Capture the cell that displays the provided text and extract its (x, y) central coordinate. 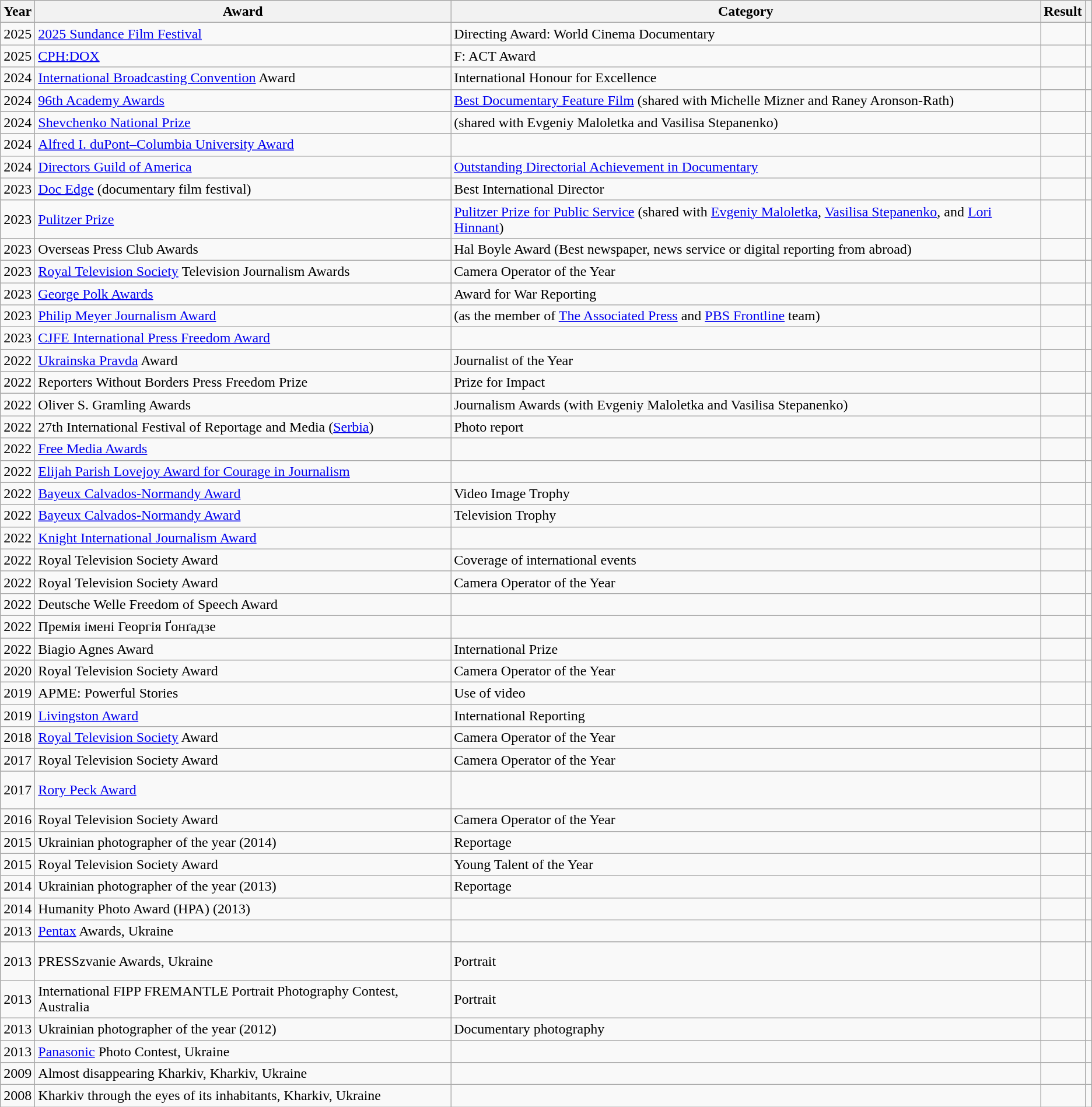
Ukrainska Pravda Award (243, 360)
27th International Festival of Reportage and Media (Serbia) (243, 427)
Elijah Parish Lovejoy Award for Courage in Journalism (243, 471)
2025 Sundance Film Festival (243, 34)
Humanity Photo Award (HPA) (2013) (243, 909)
Almost disappearing Kharkiv, Kharkiv, Ukraine (243, 1074)
Journalist of the Year (745, 360)
Documentary photography (745, 1029)
PRESSzvanie Awards, Ukraine (243, 961)
Kharkiv through the eyes of its inhabitants, Kharkiv, Ukraine (243, 1096)
Royal Television Society Television Journalism Awards (243, 271)
Pulitzer Prize (243, 219)
Young Talent of the Year (745, 864)
Free Media Awards (243, 449)
Shevchenko National Prize (243, 122)
Use of video (745, 693)
Panasonic Photo Contest, Ukraine (243, 1052)
Television Trophy (745, 516)
Doc Edge (documentary film festival) (243, 189)
International Honour for Excellence (745, 78)
Reporters Without Borders Press Freedom Prize (243, 383)
Journalism Awards (with Evgeniy Maloletka and Vasilisa Stepanenko) (745, 405)
2016 (17, 820)
2008 (17, 1096)
Year (17, 12)
Best Documentary Feature Film (shared with Michelle Mizner and Raney Aronson-Rath) (745, 100)
Ukrainian photographer of the year (2014) (243, 842)
International Prize (745, 649)
Best International Director (745, 189)
Award for War Reporting (745, 293)
Category (745, 12)
Oliver S. Gramling Awards (243, 405)
George Polk Awards (243, 293)
CJFE International Press Freedom Award (243, 338)
Knight International Journalism Award (243, 538)
Pentax Awards, Ukraine (243, 931)
International Broadcasting Convention Award (243, 78)
Philip Meyer Journalism Award (243, 316)
2009 (17, 1074)
Coverage of international events (745, 560)
Photo report (745, 427)
(shared with Evgeniy Maloletka and Vasilisa Stepanenko) (745, 122)
Pulitzer Prize for Public Service (shared with Evgeniy Maloletka, Vasilisa Stepanenko, and Lori Hinnant) (745, 219)
Alfred I. duPont–Columbia University Award (243, 145)
Overseas Press Club Awards (243, 249)
Award (243, 12)
Deutsche Welle Freedom of Speech Award (243, 604)
F: ACT Award (745, 56)
Biagio Agnes Award (243, 649)
Video Image Trophy (745, 493)
Directing Award: World Cinema Documentary (745, 34)
Prize for Impact (745, 383)
Outstanding Directorial Achievement in Documentary (745, 167)
International Reporting (745, 716)
96th Academy Awards (243, 100)
2018 (17, 738)
Directors Guild of America (243, 167)
Rory Peck Award (243, 790)
2020 (17, 671)
(as the member of The Associated Press and PBS Frontline team) (745, 316)
Ukrainian photographer of the year (2013) (243, 887)
Hal Boyle Award (Best newspaper, news service or digital reporting from abroad) (745, 249)
CPH:DOX (243, 56)
International FIPP FREMANTLE Portrait Photography Contest, Australia (243, 999)
APME: Powerful Stories (243, 693)
Livingston Award (243, 716)
Ukrainian photographer of the year (2012) (243, 1029)
Премія імені Георгія Ґонґадзе (243, 626)
Result (1063, 12)
